Determine the [x, y] coordinate at the center of the cell enclosing the given text.  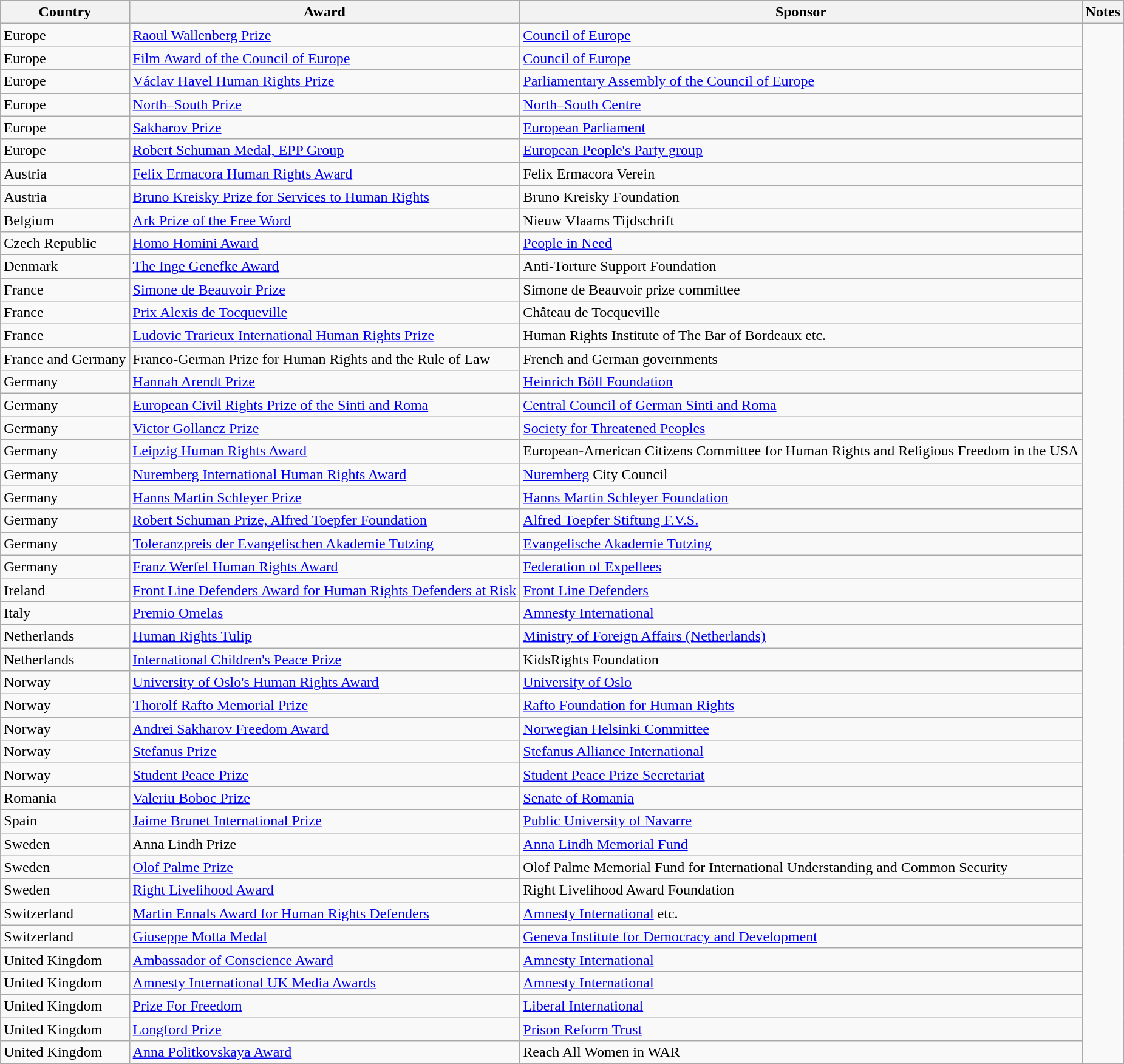
Human Rights Tulip [324, 636]
Franco-German Prize for Human Rights and the Rule of Law [324, 359]
Society for Threatened Peoples [801, 428]
Right Livelihood Award Foundation [801, 890]
Stefanus Alliance International [801, 752]
Geneva Institute for Democracy and Development [801, 936]
Robert Schuman Prize, Alfred Toepfer Foundation [324, 520]
Hanns Martin Schleyer Foundation [801, 497]
Toleranzpreis der Evangelischen Akademie Tutzing [324, 544]
Homo Homini Award [324, 243]
University of Oslo [801, 683]
Denmark [65, 266]
Front Line Defenders Award for Human Rights Defenders at Risk [324, 590]
Award [324, 12]
Federation of Expellees [801, 567]
Anna Lindh Memorial Fund [801, 844]
Norwegian Helsinki Committee [801, 729]
Liberal International [801, 1006]
Longford Prize [324, 1029]
Central Council of German Sinti and Roma [801, 405]
Martin Ennals Award for Human Rights Defenders [324, 913]
France and Germany [65, 359]
Premio Omelas [324, 613]
Victor Gollancz Prize [324, 428]
Anti-Torture Support Foundation [801, 266]
Olof Palme Prize [324, 867]
Heinrich Böll Foundation [801, 382]
Sponsor [801, 12]
Ark Prize of the Free Word [324, 220]
Olof Palme Memorial Fund for International Understanding and Common Security [801, 867]
Stefanus Prize [324, 752]
Ludovic Trarieux International Human Rights Prize [324, 336]
Bruno Kreisky Prize for Services to Human Rights [324, 197]
Alfred Toepfer Stiftung F.V.S. [801, 520]
Prison Reform Trust [801, 1029]
French and German governments [801, 359]
Prize For Freedom [324, 1006]
KidsRights Foundation [801, 659]
Felix Ermacora Verein [801, 174]
Hannah Arendt Prize [324, 382]
Public University of Navarre [801, 821]
People in Need [801, 243]
Ministry of Foreign Affairs (Netherlands) [801, 636]
Film Award of the Council of Europe [324, 58]
Thorolf Rafto Memorial Prize [324, 706]
Jaime Brunet International Prize [324, 821]
Simone de Beauvoir Prize [324, 290]
Ambassador of Conscience Award [324, 960]
Rafto Foundation for Human Rights [801, 706]
Prix Alexis de Tocqueville [324, 313]
Amnesty International etc. [801, 913]
Nuremberg City Council [801, 474]
Student Peace Prize [324, 775]
Sakharov Prize [324, 128]
Château de Tocqueville [801, 313]
Evangelische Akademie Tutzing [801, 544]
Ireland [65, 590]
Giuseppe Motta Medal [324, 936]
Italy [65, 613]
European Parliament [801, 128]
Leipzig Human Rights Award [324, 451]
Nieuw Vlaams Tijdschrift [801, 220]
University of Oslo's Human Rights Award [324, 683]
The Inge Genefke Award [324, 266]
Spain [65, 821]
European People's Party group [801, 151]
Czech Republic [65, 243]
Franz Werfel Human Rights Award [324, 567]
Bruno Kreisky Foundation [801, 197]
Front Line Defenders [801, 590]
Parliamentary Assembly of the Council of Europe [801, 81]
Student Peace Prize Secretariat [801, 775]
Reach All Women in WAR [801, 1052]
North–South Prize [324, 104]
Amnesty International UK Media Awards [324, 983]
Andrei Sakharov Freedom Award [324, 729]
Anna Lindh Prize [324, 844]
Anna Politkovskaya Award [324, 1052]
Right Livelihood Award [324, 890]
Romania [65, 798]
Belgium [65, 220]
Robert Schuman Medal, EPP Group [324, 151]
International Children's Peace Prize [324, 659]
European Civil Rights Prize of the Sinti and Roma [324, 405]
North–South Centre [801, 104]
Raoul Wallenberg Prize [324, 35]
Václav Havel Human Rights Prize [324, 81]
Senate of Romania [801, 798]
Country [65, 12]
Valeriu Boboc Prize [324, 798]
European-American Citizens Committee for Human Rights and Religious Freedom in the USA [801, 451]
Notes [1103, 12]
Felix Ermacora Human Rights Award [324, 174]
Human Rights Institute of The Bar of Bordeaux etc. [801, 336]
Nuremberg International Human Rights Award [324, 474]
Simone de Beauvoir prize committee [801, 290]
Hanns Martin Schleyer Prize [324, 497]
